Return (x, y) of the center of cell containing provided text 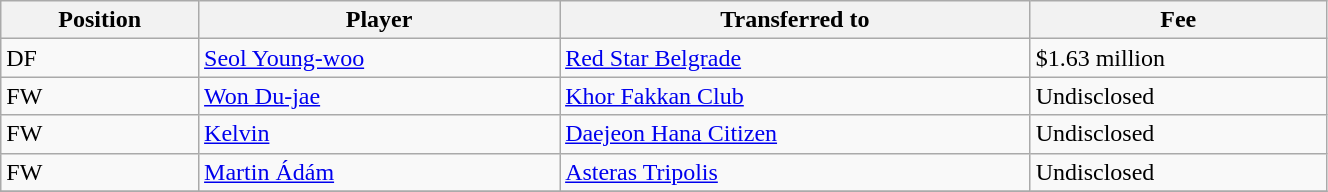
Kelvin (380, 134)
Player (380, 20)
Won Du-jae (380, 96)
Red Star Belgrade (796, 58)
Fee (1178, 20)
Daejeon Hana Citizen (796, 134)
Martin Ádám (380, 172)
Asteras Tripolis (796, 172)
DF (100, 58)
Seol Young-woo (380, 58)
Transferred to (796, 20)
Khor Fakkan Club (796, 96)
$1.63 million (1178, 58)
Position (100, 20)
